Find where the given text appears and provide that cell's center as [X, Y] coordinate. 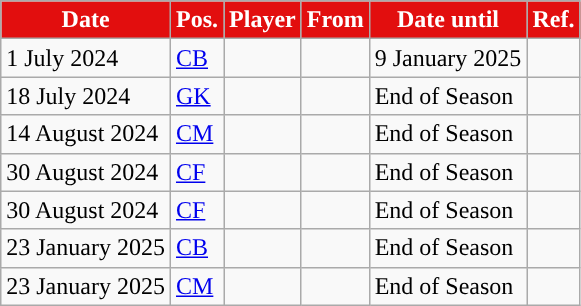
1 July 2024 [86, 58]
Pos. [196, 20]
Ref. [554, 20]
14 August 2024 [86, 134]
From [335, 20]
Player [263, 20]
GK [196, 96]
Date until [448, 20]
18 July 2024 [86, 96]
Date [86, 20]
9 January 2025 [448, 58]
